Provide the [x, y] coordinate of the cell's center where the given text is located.  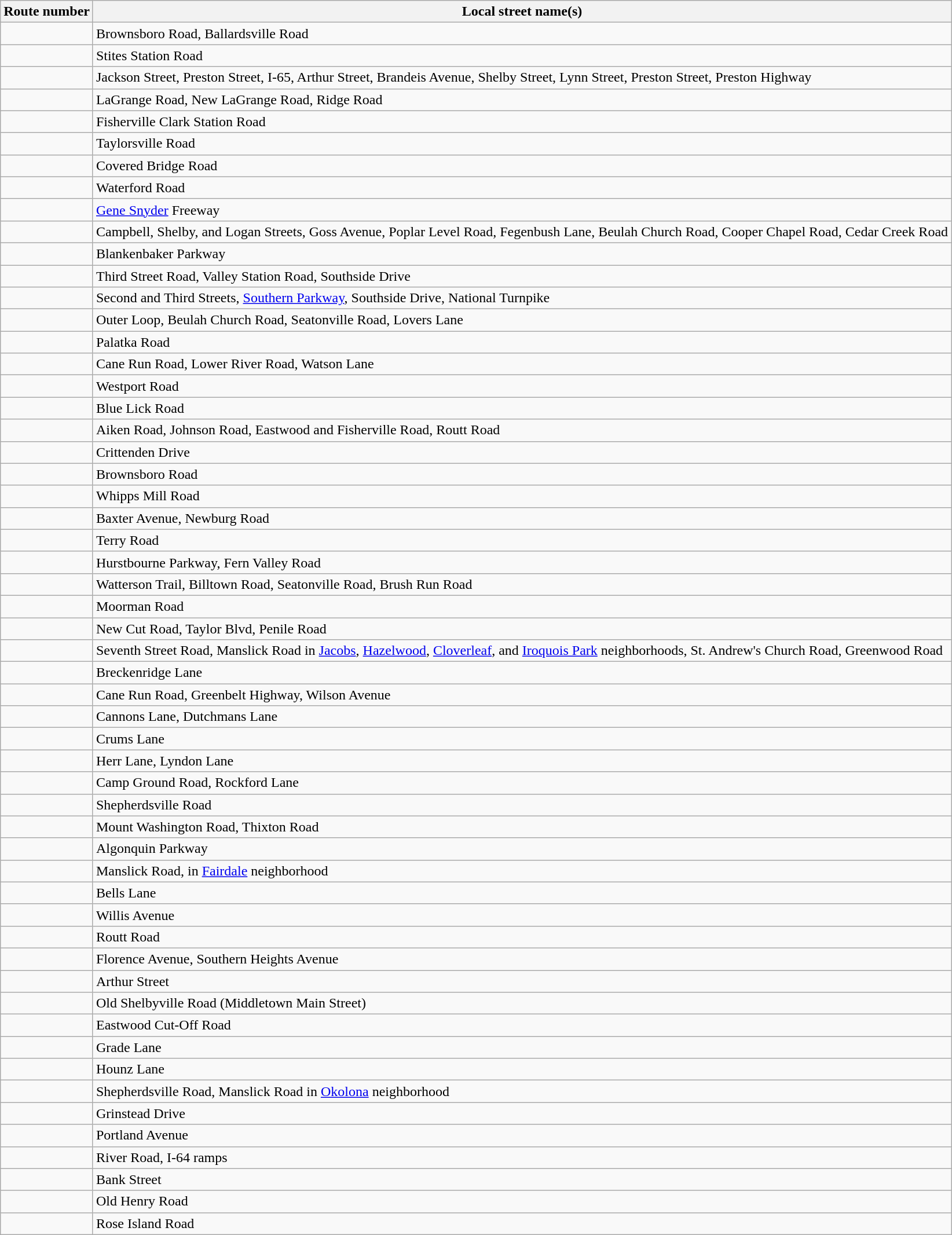
Manslick Road, in Fairdale neighborhood [522, 871]
Herr Lane, Lyndon Lane [522, 761]
Hounz Lane [522, 1069]
Rose Island Road [522, 1223]
Eastwood Cut-Off Road [522, 1025]
Aiken Road, Johnson Road, Eastwood and Fisherville Road, Routt Road [522, 430]
Jackson Street, Preston Street, I-65, Arthur Street, Brandeis Avenue, Shelby Street, Lynn Street, Preston Street, Preston Highway [522, 78]
Shepherdsville Road [522, 805]
Baxter Avenue, Newburg Road [522, 518]
Bells Lane [522, 893]
Cane Run Road, Greenbelt Highway, Wilson Avenue [522, 695]
New Cut Road, Taylor Blvd, Penile Road [522, 628]
Crittenden Drive [522, 452]
Cannons Lane, Dutchmans Lane [522, 717]
Hurstbourne Parkway, Fern Valley Road [522, 562]
Fisherville Clark Station Road [522, 122]
Terry Road [522, 540]
Crums Lane [522, 739]
Grade Lane [522, 1047]
Cane Run Road, Lower River Road, Watson Lane [522, 364]
Florence Avenue, Southern Heights Avenue [522, 959]
Second and Third Streets, Southern Parkway, Southside Drive, National Turnpike [522, 298]
Watterson Trail, Billtown Road, Seatonville Road, Brush Run Road [522, 584]
Old Henry Road [522, 1201]
Taylorsville Road [522, 144]
Gene Snyder Freeway [522, 210]
LaGrange Road, New LaGrange Road, Ridge Road [522, 100]
Shepherdsville Road, Manslick Road in Okolona neighborhood [522, 1091]
Routt Road [522, 937]
Mount Washington Road, Thixton Road [522, 827]
Brownsboro Road, Ballardsville Road [522, 34]
Westport Road [522, 386]
Blankenbaker Parkway [522, 254]
Palatka Road [522, 342]
Arthur Street [522, 981]
Waterford Road [522, 188]
Stites Station Road [522, 56]
Breckenridge Lane [522, 673]
Route number [47, 12]
Algonquin Parkway [522, 849]
Whipps Mill Road [522, 496]
Portland Avenue [522, 1135]
Covered Bridge Road [522, 166]
River Road, I-64 ramps [522, 1157]
Old Shelbyville Road (Middletown Main Street) [522, 1003]
Local street name(s) [522, 12]
Third Street Road, Valley Station Road, Southside Drive [522, 276]
Camp Ground Road, Rockford Lane [522, 783]
Blue Lick Road [522, 408]
Outer Loop, Beulah Church Road, Seatonville Road, Lovers Lane [522, 320]
Grinstead Drive [522, 1113]
Seventh Street Road, Manslick Road in Jacobs, Hazelwood, Cloverleaf, and Iroquois Park neighborhoods, St. Andrew's Church Road, Greenwood Road [522, 651]
Moorman Road [522, 606]
Bank Street [522, 1179]
Willis Avenue [522, 915]
Campbell, Shelby, and Logan Streets, Goss Avenue, Poplar Level Road, Fegenbush Lane, Beulah Church Road, Cooper Chapel Road, Cedar Creek Road [522, 232]
Brownsboro Road [522, 474]
